Scan for the cell matching the given text and deliver its [x, y] coordinate at center. 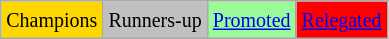
Relegated [342, 20]
Champions [52, 20]
Runners-up [155, 20]
Promoted [252, 20]
